Identify which cell holds the provided text, then report its (X, Y) central coordinate. 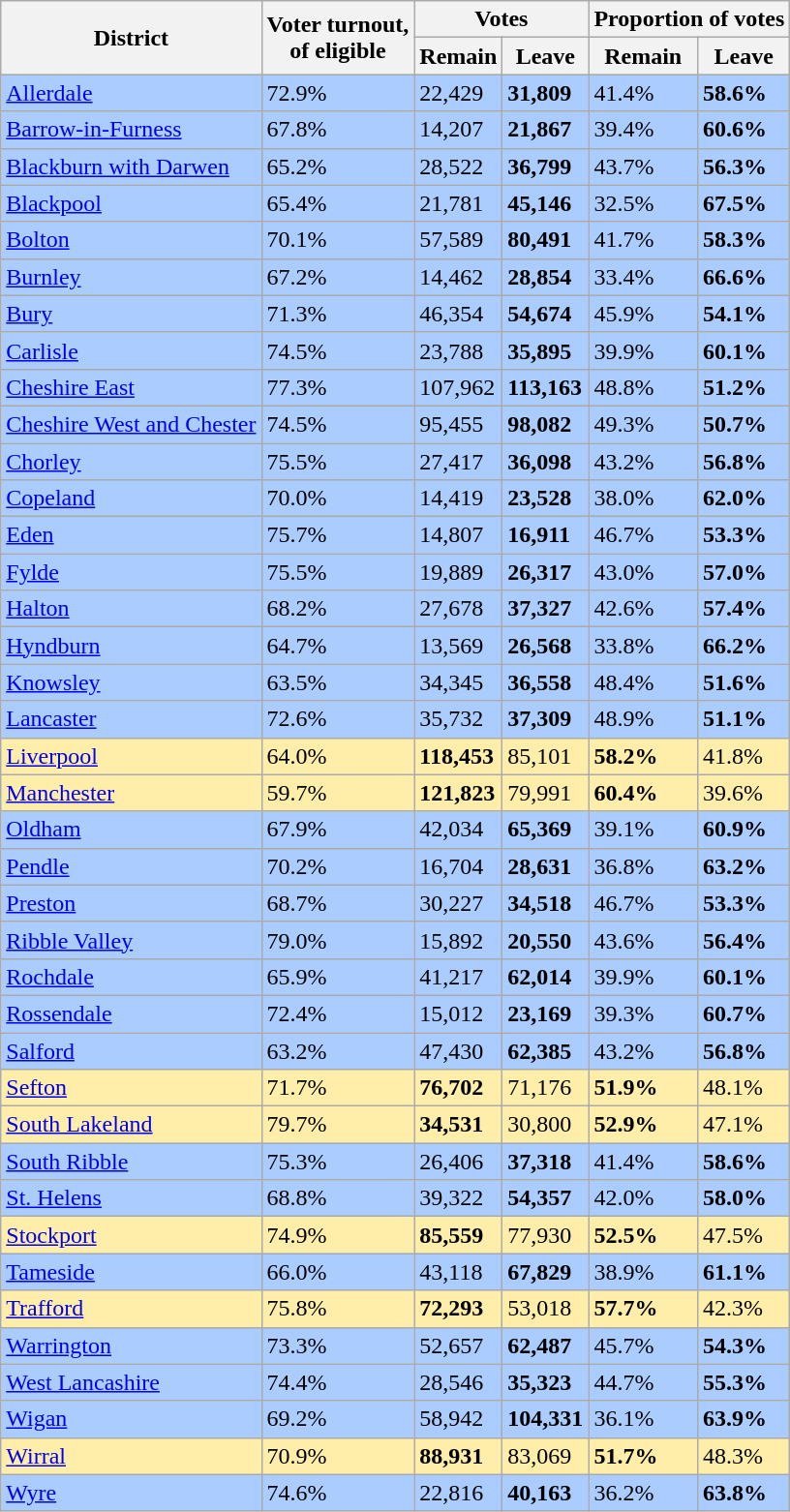
Bury (132, 314)
42,034 (459, 830)
41,217 (459, 977)
52.9% (643, 1125)
Votes (501, 19)
50.7% (744, 424)
52,657 (459, 1346)
35,323 (546, 1382)
67.9% (338, 830)
Halton (132, 609)
Rochdale (132, 977)
37,309 (546, 719)
36,799 (546, 166)
Lancaster (132, 719)
District (132, 38)
39.4% (643, 130)
56.4% (744, 940)
59.7% (338, 793)
75.8% (338, 1309)
Knowsley (132, 682)
67.5% (744, 203)
40,163 (546, 1493)
Allerdale (132, 93)
43.6% (643, 940)
113,163 (546, 387)
72.9% (338, 93)
Warrington (132, 1346)
71.7% (338, 1088)
55.3% (744, 1382)
51.2% (744, 387)
51.6% (744, 682)
75.7% (338, 535)
48.9% (643, 719)
41.8% (744, 756)
54.3% (744, 1346)
57.4% (744, 609)
30,800 (546, 1125)
83,069 (546, 1456)
Stockport (132, 1235)
47,430 (459, 1050)
63.9% (744, 1419)
98,082 (546, 424)
54,357 (546, 1198)
66.6% (744, 277)
67.2% (338, 277)
60.4% (643, 793)
Salford (132, 1050)
35,732 (459, 719)
35,895 (546, 350)
70.1% (338, 240)
58.3% (744, 240)
Proportion of votes (689, 19)
26,568 (546, 646)
57.0% (744, 572)
74.6% (338, 1493)
21,781 (459, 203)
14,419 (459, 499)
44.7% (643, 1382)
75.3% (338, 1162)
71.3% (338, 314)
48.1% (744, 1088)
34,345 (459, 682)
64.0% (338, 756)
14,462 (459, 277)
65.9% (338, 977)
76,702 (459, 1088)
20,550 (546, 940)
46,354 (459, 314)
74.4% (338, 1382)
63.5% (338, 682)
34,518 (546, 903)
31,809 (546, 93)
79.7% (338, 1125)
39.6% (744, 793)
33.4% (643, 277)
Tameside (132, 1272)
54.1% (744, 314)
Blackpool (132, 203)
Sefton (132, 1088)
69.2% (338, 1419)
77,930 (546, 1235)
60.9% (744, 830)
65.2% (338, 166)
72.6% (338, 719)
60.6% (744, 130)
15,892 (459, 940)
South Lakeland (132, 1125)
45,146 (546, 203)
33.8% (643, 646)
51.1% (744, 719)
54,674 (546, 314)
107,962 (459, 387)
43.7% (643, 166)
14,807 (459, 535)
23,169 (546, 1013)
53,018 (546, 1309)
39.1% (643, 830)
72.4% (338, 1013)
49.3% (643, 424)
62,014 (546, 977)
79,991 (546, 793)
121,823 (459, 793)
15,012 (459, 1013)
26,406 (459, 1162)
27,417 (459, 462)
36.8% (643, 866)
71,176 (546, 1088)
28,546 (459, 1382)
Cheshire West and Chester (132, 424)
104,331 (546, 1419)
28,631 (546, 866)
80,491 (546, 240)
38.9% (643, 1272)
37,327 (546, 609)
Hyndburn (132, 646)
47.5% (744, 1235)
Blackburn with Darwen (132, 166)
32.5% (643, 203)
16,704 (459, 866)
36.1% (643, 1419)
Liverpool (132, 756)
74.9% (338, 1235)
48.3% (744, 1456)
45.7% (643, 1346)
56.3% (744, 166)
43.0% (643, 572)
48.4% (643, 682)
66.0% (338, 1272)
41.7% (643, 240)
Wirral (132, 1456)
Oldham (132, 830)
43,118 (459, 1272)
65.4% (338, 203)
51.7% (643, 1456)
42.3% (744, 1309)
68.2% (338, 609)
Chorley (132, 462)
68.8% (338, 1198)
58.2% (643, 756)
62,385 (546, 1050)
65,369 (546, 830)
Eden (132, 535)
66.2% (744, 646)
Pendle (132, 866)
70.0% (338, 499)
14,207 (459, 130)
36,558 (546, 682)
85,559 (459, 1235)
27,678 (459, 609)
Wigan (132, 1419)
67,829 (546, 1272)
36.2% (643, 1493)
Wyre (132, 1493)
Burnley (132, 277)
52.5% (643, 1235)
23,528 (546, 499)
West Lancashire (132, 1382)
57.7% (643, 1309)
36,098 (546, 462)
57,589 (459, 240)
19,889 (459, 572)
95,455 (459, 424)
Voter turnout,of eligible (338, 38)
67.8% (338, 130)
22,429 (459, 93)
Carlisle (132, 350)
34,531 (459, 1125)
28,854 (546, 277)
St. Helens (132, 1198)
Rossendale (132, 1013)
64.7% (338, 646)
37,318 (546, 1162)
16,911 (546, 535)
39.3% (643, 1013)
73.3% (338, 1346)
62,487 (546, 1346)
51.9% (643, 1088)
45.9% (643, 314)
Preston (132, 903)
48.8% (643, 387)
63.8% (744, 1493)
60.7% (744, 1013)
13,569 (459, 646)
42.0% (643, 1198)
Cheshire East (132, 387)
Manchester (132, 793)
72,293 (459, 1309)
62.0% (744, 499)
68.7% (338, 903)
22,816 (459, 1493)
Fylde (132, 572)
85,101 (546, 756)
58,942 (459, 1419)
70.9% (338, 1456)
Ribble Valley (132, 940)
38.0% (643, 499)
Copeland (132, 499)
79.0% (338, 940)
61.1% (744, 1272)
77.3% (338, 387)
58.0% (744, 1198)
South Ribble (132, 1162)
118,453 (459, 756)
88,931 (459, 1456)
42.6% (643, 609)
39,322 (459, 1198)
26,317 (546, 572)
23,788 (459, 350)
70.2% (338, 866)
28,522 (459, 166)
Barrow-in-Furness (132, 130)
21,867 (546, 130)
30,227 (459, 903)
Trafford (132, 1309)
47.1% (744, 1125)
Bolton (132, 240)
